Find where the given text appears and provide that cell's center as [x, y] coordinate. 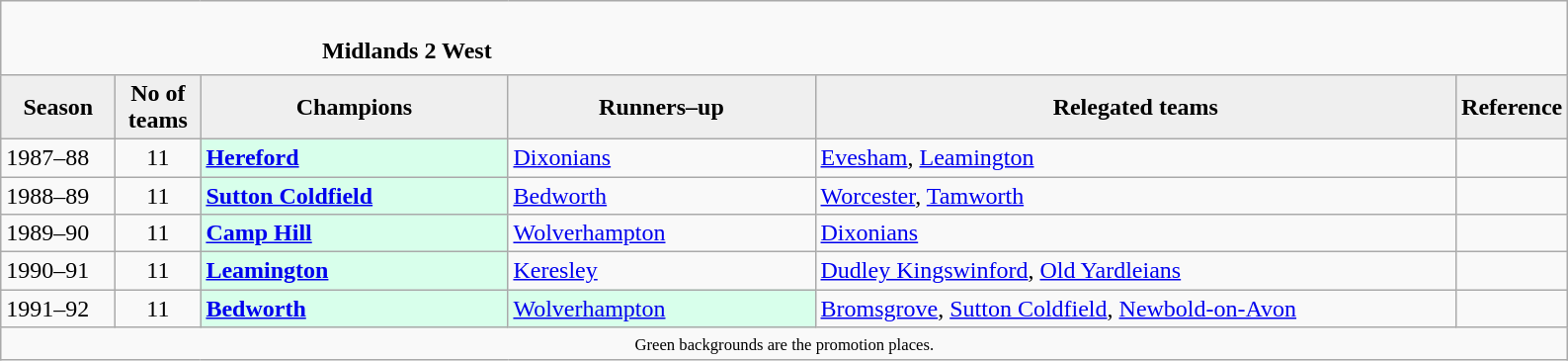
Dudley Kingswinford, Old Yardleians [1136, 271]
1989–90 [58, 233]
Camp Hill [354, 233]
Green backgrounds are the promotion places. [784, 344]
Champions [354, 107]
1987–88 [58, 157]
Bromsgrove, Sutton Coldfield, Newbold-on-Avon [1136, 309]
Relegated teams [1136, 107]
1990–91 [58, 271]
Hereford [354, 157]
Keresley [662, 271]
1991–92 [58, 309]
Leamington [354, 271]
Runners–up [662, 107]
Sutton Coldfield [354, 195]
No of teams [158, 107]
1988–89 [58, 195]
Worcester, Tamworth [1136, 195]
Evesham, Leamington [1136, 157]
Season [58, 107]
Reference [1512, 107]
